Provide the (x, y) coordinate of the cell's center where the given text is located.  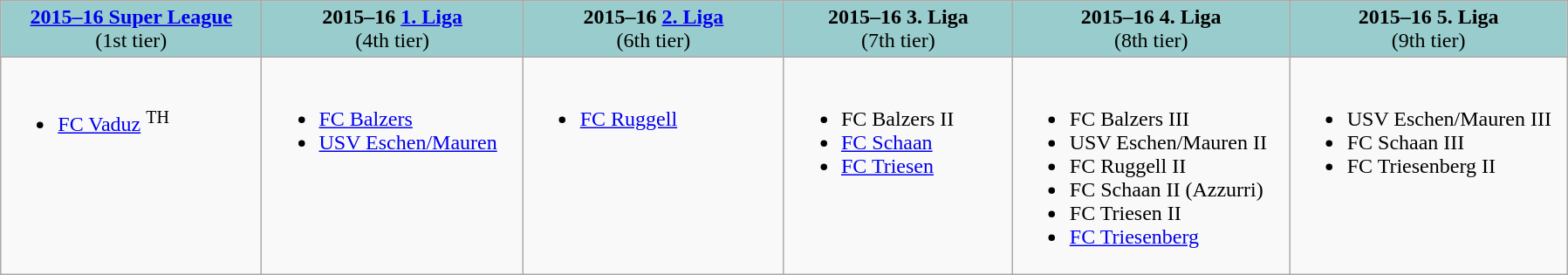
FC Balzers IIIUSV Eschen/Mauren IIFC Ruggell IIFC Schaan II (Azzurri)FC Triesen IIFC Triesenberg (1151, 166)
FC Balzers IIFC SchaanFC Triesen (898, 166)
2015–16 3. Liga(7th tier) (898, 30)
FC BalzersUSV Eschen/Mauren (393, 166)
2015–16 1. Liga(4th tier) (393, 30)
2015–16 5. Liga(9th tier) (1428, 30)
FC Ruggell (653, 166)
FC Vaduz TH (131, 166)
USV Eschen/Mauren IIIFC Schaan IIIFC Triesenberg II (1428, 166)
2015–16 2. Liga(6th tier) (653, 30)
2015–16 4. Liga(8th tier) (1151, 30)
2015–16 Super League(1st tier) (131, 30)
